Find where the given text appears and provide that cell's center as (X, Y) coordinate. 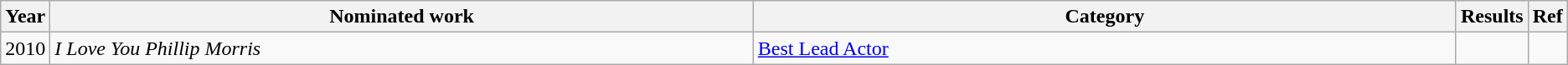
Ref (1548, 17)
Nominated work (402, 17)
2010 (25, 48)
Results (1492, 17)
Year (25, 17)
Category (1104, 17)
I Love You Phillip Morris (402, 48)
Best Lead Actor (1104, 48)
